Return the [x, y] coordinate for the center point of the cell that contains the specified text.  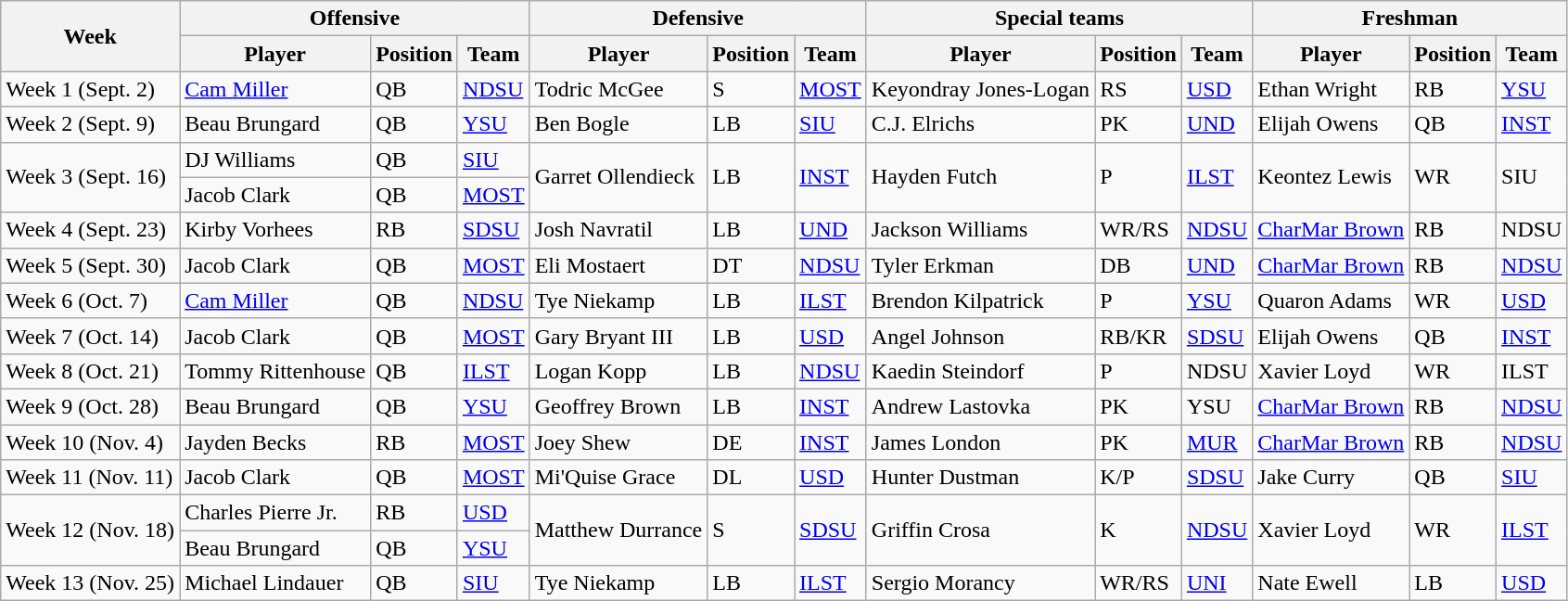
Special teams [1059, 19]
Michael Lindauer [275, 583]
Angel Johnson [980, 336]
Tommy Rittenhouse [275, 371]
Matthew Durrance [618, 531]
Kirby Vorhees [275, 230]
Sergio Morancy [980, 583]
C.J. Elrichs [980, 124]
Jake Curry [1332, 478]
Todric McGee [618, 89]
Brendon Kilpatrick [980, 300]
Keontez Lewis [1332, 177]
Griffin Crosa [980, 531]
Mi'Quise Grace [618, 478]
Week 8 (Oct. 21) [91, 371]
Week 9 (Oct. 28) [91, 406]
K/P [1139, 478]
Ethan Wright [1332, 89]
Kaedin Steindorf [980, 371]
Andrew Lastovka [980, 406]
Eli Mostaert [618, 265]
Week 10 (Nov. 4) [91, 442]
DL [751, 478]
Ben Bogle [618, 124]
Hunter Dustman [980, 478]
Defensive [697, 19]
Jayden Becks [275, 442]
Tyler Erkman [980, 265]
Week 1 (Sept. 2) [91, 89]
Freshman [1409, 19]
RB/KR [1139, 336]
Week 4 (Sept. 23) [91, 230]
Week 13 (Nov. 25) [91, 583]
Nate Ewell [1332, 583]
Hayden Futch [980, 177]
Week 3 (Sept. 16) [91, 177]
Week 7 (Oct. 14) [91, 336]
UNI [1217, 583]
Week 11 (Nov. 11) [91, 478]
James London [980, 442]
Geoffrey Brown [618, 406]
Keyondray Jones-Logan [980, 89]
DJ Williams [275, 160]
DB [1139, 265]
Gary Bryant III [618, 336]
Week [91, 36]
DT [751, 265]
Joey Shew [618, 442]
MUR [1217, 442]
Week 5 (Sept. 30) [91, 265]
RS [1139, 89]
DE [751, 442]
Offensive [355, 19]
Garret Ollendieck [618, 177]
Jackson Williams [980, 230]
Quaron Adams [1332, 300]
Josh Navratil [618, 230]
Charles Pierre Jr. [275, 513]
K [1139, 531]
Week 12 (Nov. 18) [91, 531]
Week 2 (Sept. 9) [91, 124]
Week 6 (Oct. 7) [91, 300]
Logan Kopp [618, 371]
